Search for the cell housing the specified text and yield its (X, Y) center coordinate. 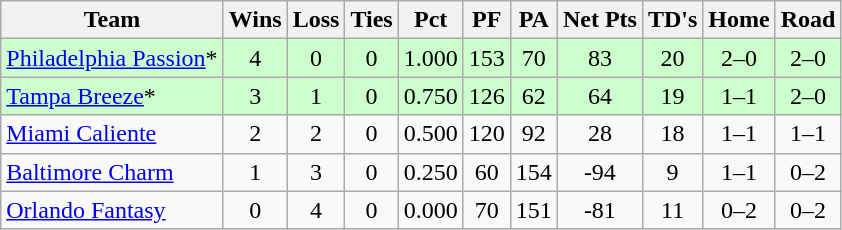
Orlando Fantasy (112, 210)
Wins (255, 20)
18 (672, 134)
Net Pts (600, 20)
19 (672, 96)
TD's (672, 20)
62 (534, 96)
PF (486, 20)
Tampa Breeze* (112, 96)
126 (486, 96)
1.000 (430, 58)
Miami Caliente (112, 134)
20 (672, 58)
153 (486, 58)
0.500 (430, 134)
-94 (600, 172)
151 (534, 210)
83 (600, 58)
Philadelphia Passion* (112, 58)
64 (600, 96)
Ties (372, 20)
154 (534, 172)
11 (672, 210)
Loss (316, 20)
0.750 (430, 96)
92 (534, 134)
0.250 (430, 172)
9 (672, 172)
120 (486, 134)
PA (534, 20)
Road (808, 20)
Pct (430, 20)
-81 (600, 210)
Team (112, 20)
60 (486, 172)
Home (739, 20)
0.000 (430, 210)
Baltimore Charm (112, 172)
28 (600, 134)
